Locate the cell with the specified text and output its [x, y] center coordinate. 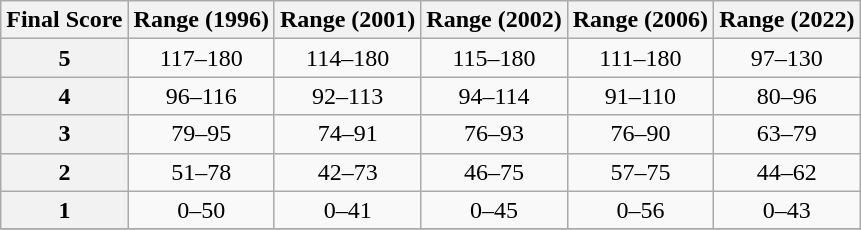
74–91 [347, 134]
44–62 [787, 172]
0–50 [201, 210]
Range (2002) [494, 20]
0–41 [347, 210]
4 [64, 96]
76–90 [640, 134]
92–113 [347, 96]
0–45 [494, 210]
0–56 [640, 210]
63–79 [787, 134]
1 [64, 210]
5 [64, 58]
51–78 [201, 172]
42–73 [347, 172]
46–75 [494, 172]
0–43 [787, 210]
Range (2001) [347, 20]
Final Score [64, 20]
Range (2022) [787, 20]
76–93 [494, 134]
114–180 [347, 58]
Range (1996) [201, 20]
111–180 [640, 58]
Range (2006) [640, 20]
2 [64, 172]
94–114 [494, 96]
96–116 [201, 96]
117–180 [201, 58]
80–96 [787, 96]
3 [64, 134]
97–130 [787, 58]
79–95 [201, 134]
115–180 [494, 58]
57–75 [640, 172]
91–110 [640, 96]
